Pinpoint the cell where the given text exists, returning its (X, Y) midpoint coordinate. 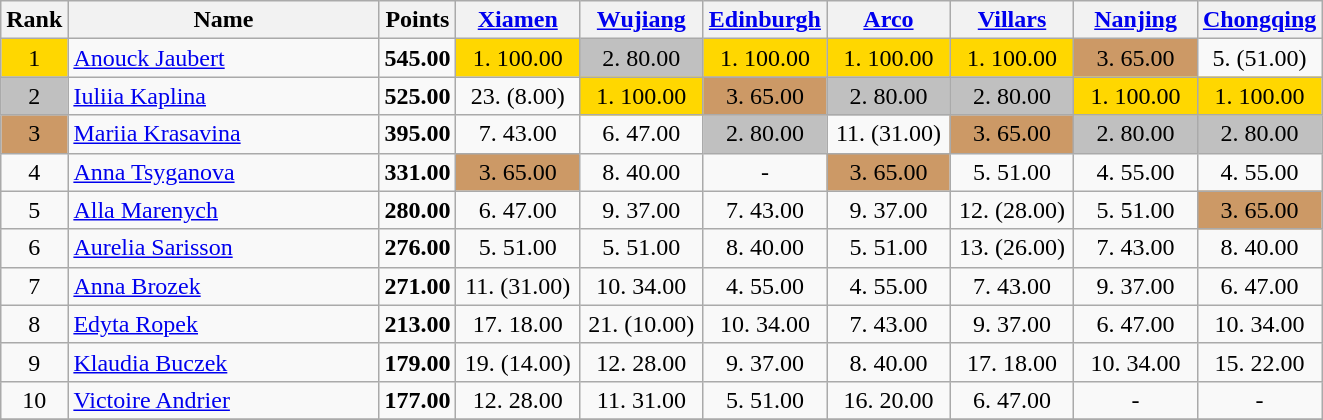
Xiamen (518, 20)
Anna Tsyganova (224, 172)
Villars (1012, 20)
1 (34, 58)
Chongqing (1259, 20)
177.00 (418, 400)
179.00 (418, 362)
Wujiang (642, 20)
545.00 (418, 58)
Aurelia Sarisson (224, 248)
Anouck Jaubert (224, 58)
213.00 (418, 324)
331.00 (418, 172)
9 (34, 362)
Points (418, 20)
13. (26.00) (1012, 248)
Iuliia Kaplina (224, 96)
3 (34, 134)
Edinburgh (765, 20)
23. (8.00) (518, 96)
21. (10.00) (642, 324)
6 (34, 248)
4 (34, 172)
271.00 (418, 286)
16. 20.00 (889, 400)
12. (28.00) (1012, 210)
15. 22.00 (1259, 362)
Name (224, 20)
Arco (889, 20)
5 (34, 210)
11. 31.00 (642, 400)
8 (34, 324)
5. (51.00) (1259, 58)
Rank (34, 20)
2 (34, 96)
Nanjing (1136, 20)
10 (34, 400)
Victoire Andrier (224, 400)
Alla Marenych (224, 210)
525.00 (418, 96)
19. (14.00) (518, 362)
276.00 (418, 248)
Anna Brozek (224, 286)
Mariia Krasavina (224, 134)
Edyta Ropek (224, 324)
Klaudia Buczek (224, 362)
395.00 (418, 134)
7 (34, 286)
280.00 (418, 210)
